Capture the cell that displays the provided text and extract its (X, Y) central coordinate. 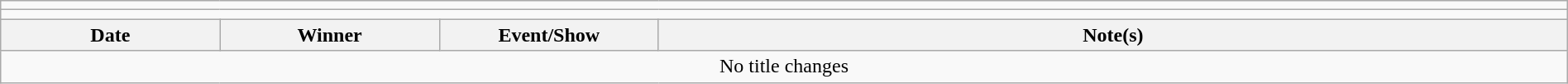
Winner (329, 35)
No title changes (784, 67)
Event/Show (549, 35)
Note(s) (1113, 35)
Date (111, 35)
